Search for the cell housing the specified text and yield its [X, Y] center coordinate. 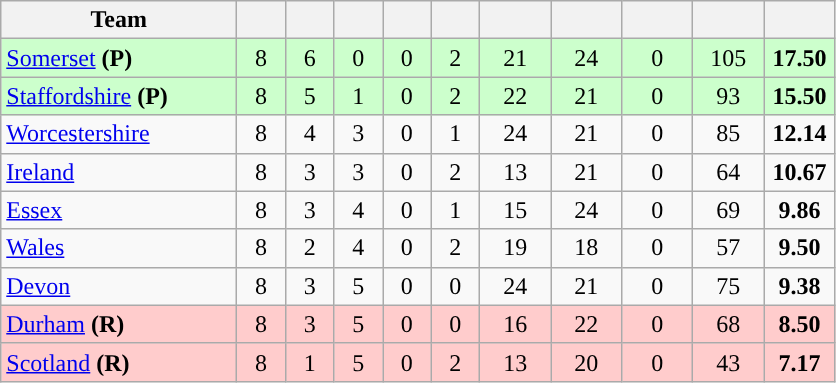
Scotland (R) [119, 362]
93 [728, 96]
12.14 [800, 134]
85 [728, 134]
9.50 [800, 248]
7.17 [800, 362]
64 [728, 172]
17.50 [800, 58]
Essex [119, 210]
10.67 [800, 172]
Durham (R) [119, 324]
18 [586, 248]
6 [310, 58]
9.86 [800, 210]
Worcestershire [119, 134]
19 [516, 248]
68 [728, 324]
Somerset (P) [119, 58]
20 [586, 362]
16 [516, 324]
Ireland [119, 172]
Team [119, 20]
105 [728, 58]
15.50 [800, 96]
9.38 [800, 286]
15 [516, 210]
Wales [119, 248]
Staffordshire (P) [119, 96]
57 [728, 248]
43 [728, 362]
Devon [119, 286]
75 [728, 286]
69 [728, 210]
8.50 [800, 324]
